Output the (X, Y) coordinate of the center of the cell containing the given text.  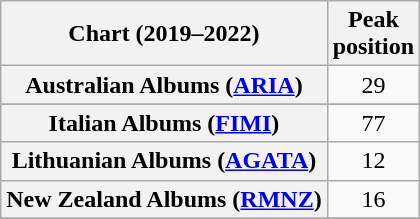
New Zealand Albums (RMNZ) (164, 199)
Lithuanian Albums (AGATA) (164, 161)
Chart (2019–2022) (164, 34)
16 (373, 199)
Peakposition (373, 34)
Australian Albums (ARIA) (164, 85)
77 (373, 123)
29 (373, 85)
12 (373, 161)
Italian Albums (FIMI) (164, 123)
